Capture the cell that displays the provided text and extract its (x, y) central coordinate. 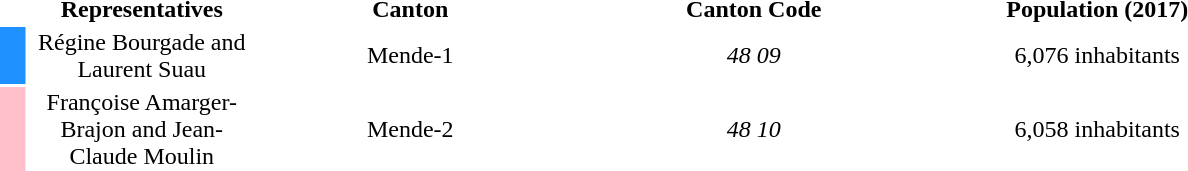
Régine Bourgade and Laurent Suau (142, 56)
Françoise Amarger-Brajon and Jean-Claude Moulin (142, 129)
48 10 (754, 129)
Mende-2 (410, 129)
Mende-1 (410, 56)
48 09 (754, 56)
